From the cell containing the given text, extract its center point as (x, y) coordinate. 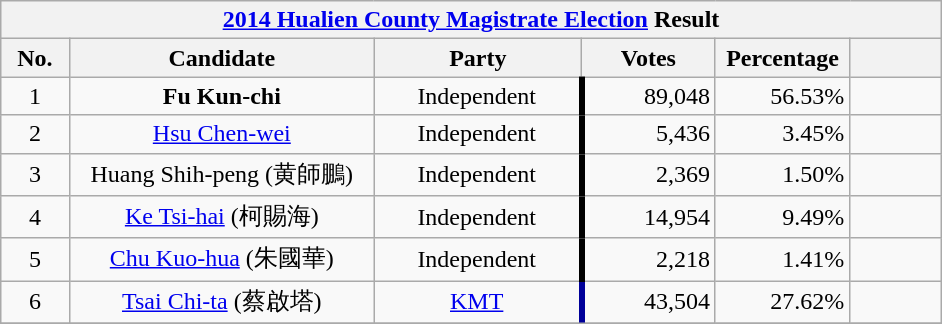
43,504 (648, 302)
2,369 (648, 174)
2 (34, 134)
Tsai Chi-ta (蔡啟塔) (222, 302)
4 (34, 218)
Chu Kuo-hua (朱國華) (222, 260)
Candidate (222, 58)
89,048 (648, 96)
6 (34, 302)
Party (478, 58)
56.53% (782, 96)
Fu Kun-chi (222, 96)
3 (34, 174)
9.49% (782, 218)
No. (34, 58)
Votes (648, 58)
5 (34, 260)
5,436 (648, 134)
2,218 (648, 260)
14,954 (648, 218)
1.41% (782, 260)
Hsu Chen-wei (222, 134)
3.45% (782, 134)
27.62% (782, 302)
1.50% (782, 174)
Percentage (782, 58)
1 (34, 96)
KMT (478, 302)
Huang Shih-peng (黄師鵬) (222, 174)
2014 Hualien County Magistrate Election Result (470, 20)
Ke Tsi-hai (柯賜海) (222, 218)
